Search for the cell housing the specified text and yield its (x, y) center coordinate. 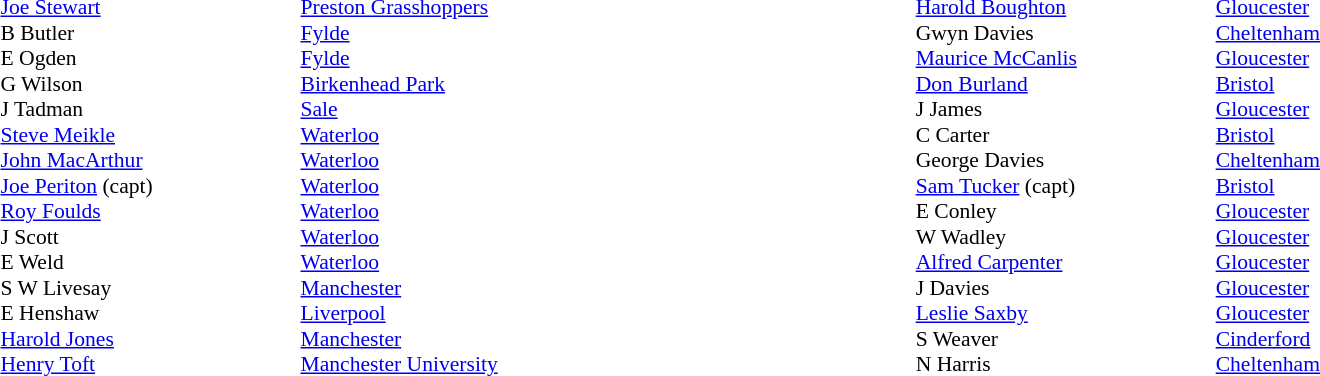
Sale (398, 109)
E Ogden (150, 59)
Birkenhead Park (398, 84)
B Butler (150, 33)
Steve Meikle (150, 135)
Roy Foulds (150, 211)
E Weld (150, 263)
J Tadman (150, 109)
Don Burland (1066, 84)
G Wilson (150, 84)
John MacArthur (150, 161)
Liverpool (398, 313)
S W Livesay (150, 288)
J James (1066, 109)
Sam Tucker (capt) (1066, 186)
Harold Jones (150, 339)
Leslie Saxby (1066, 313)
Gwyn Davies (1066, 33)
George Davies (1066, 161)
Joe Periton (capt) (150, 186)
E Conley (1066, 211)
C Carter (1066, 135)
Maurice McCanlis (1066, 59)
J Scott (150, 237)
Alfred Carpenter (1066, 263)
J Davies (1066, 288)
Cinderford (1268, 339)
W Wadley (1066, 237)
S Weaver (1066, 339)
E Henshaw (150, 313)
